Provide the [X, Y] coordinate of the cell's center where the given text is located.  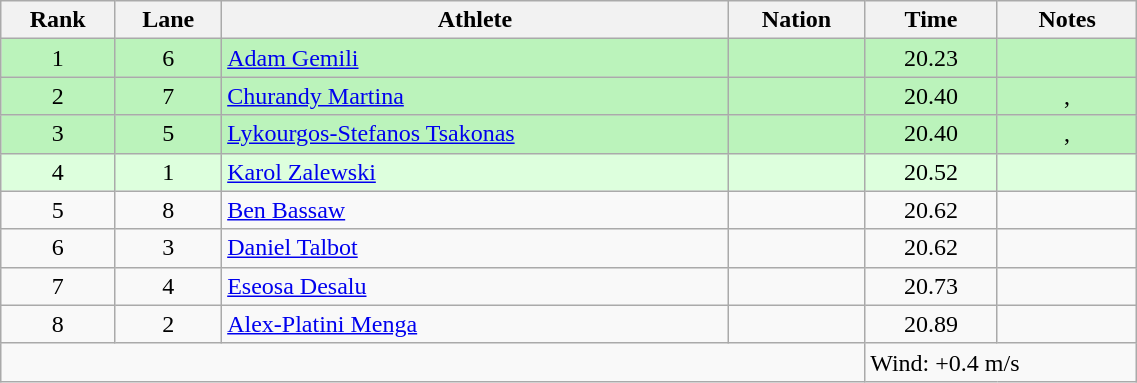
Adam Gemili [476, 58]
Athlete [476, 20]
20.52 [932, 172]
Notes [1067, 20]
Alex-Platini Menga [476, 324]
Time [932, 20]
Wind: +0.4 m/s [1001, 362]
Karol Zalewski [476, 172]
Eseosa Desalu [476, 286]
20.89 [932, 324]
20.73 [932, 286]
Daniel Talbot [476, 248]
Lane [168, 20]
20.23 [932, 58]
Churandy Martina [476, 96]
Lykourgos-Stefanos Tsakonas [476, 134]
Ben Bassaw [476, 210]
Nation [796, 20]
Rank [58, 20]
